Detect which cell encompasses the target text, then output its [x, y] center coordinate. 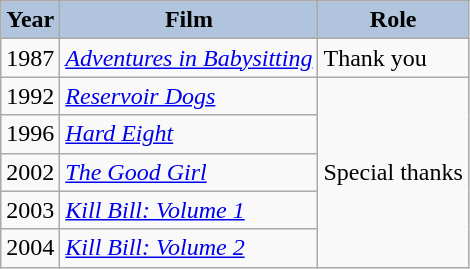
Kill Bill: Volume 2 [189, 248]
Adventures in Babysitting [189, 58]
2004 [30, 248]
Reservoir Dogs [189, 96]
Film [189, 20]
1992 [30, 96]
1996 [30, 134]
Kill Bill: Volume 1 [189, 210]
1987 [30, 58]
Year [30, 20]
2002 [30, 172]
Special thanks [393, 172]
Role [393, 20]
2003 [30, 210]
Thank you [393, 58]
The Good Girl [189, 172]
Hard Eight [189, 134]
